From the cell containing the given text, extract its center point as [x, y] coordinate. 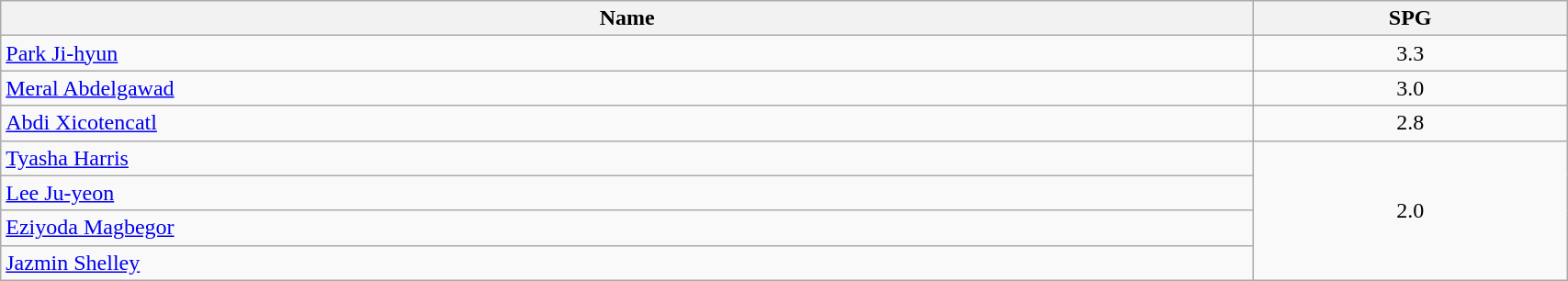
2.8 [1411, 123]
3.0 [1411, 88]
SPG [1411, 18]
Tyasha Harris [627, 158]
Lee Ju-yeon [627, 193]
Park Ji-hyun [627, 53]
3.3 [1411, 53]
Abdi Xicotencatl [627, 123]
Eziyoda Magbegor [627, 228]
Jazmin Shelley [627, 263]
2.0 [1411, 210]
Name [627, 18]
Meral Abdelgawad [627, 88]
